Capture the cell that displays the provided text and extract its (X, Y) central coordinate. 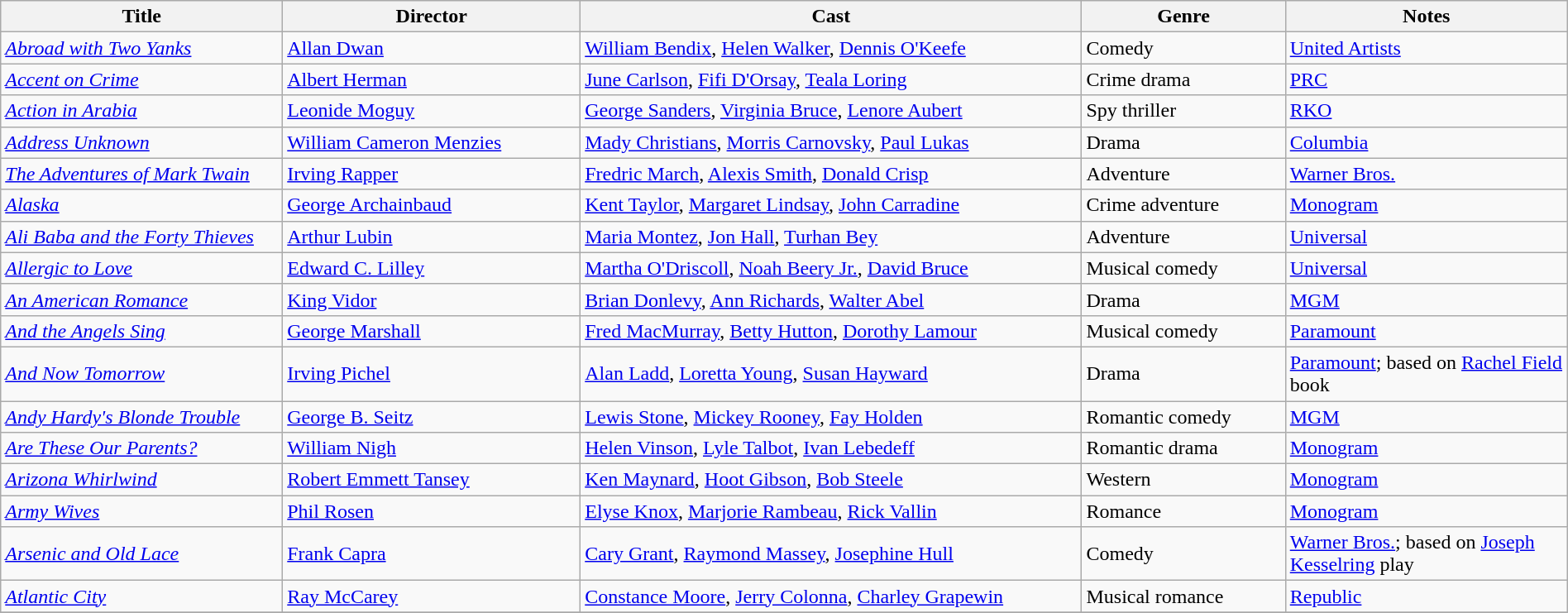
Spy thriller (1183, 111)
Ali Baba and the Forty Thieves (142, 237)
Fredric March, Alexis Smith, Donald Crisp (831, 174)
Accent on Crime (142, 79)
William Cameron Menzies (432, 142)
Albert Herman (432, 79)
Ken Maynard, Hoot Gibson, Bob Steele (831, 480)
Warner Bros.; based on Joseph Kesselring play (1426, 554)
Arsenic and Old Lace (142, 554)
Alaska (142, 205)
Romantic drama (1183, 448)
Arthur Lubin (432, 237)
William Bendix, Helen Walker, Dennis O'Keefe (831, 48)
George Sanders, Virginia Bruce, Lenore Aubert (831, 111)
Warner Bros. (1426, 174)
George B. Seitz (432, 416)
Allergic to Love (142, 268)
Maria Montez, Jon Hall, Turhan Bey (831, 237)
Martha O'Driscoll, Noah Beery Jr., David Bruce (831, 268)
Brian Donlevy, Ann Richards, Walter Abel (831, 299)
And the Angels Sing (142, 331)
William Nigh (432, 448)
Kent Taylor, Margaret Lindsay, John Carradine (831, 205)
Paramount; based on Rachel Field book (1426, 374)
Director (432, 17)
Musical romance (1183, 596)
Columbia (1426, 142)
Crime adventure (1183, 205)
Alan Ladd, Loretta Young, Susan Hayward (831, 374)
Elyse Knox, Marjorie Rambeau, Rick Vallin (831, 511)
Ray McCarey (432, 596)
Cary Grant, Raymond Massey, Josephine Hull (831, 554)
Helen Vinson, Lyle Talbot, Ivan Lebedeff (831, 448)
Constance Moore, Jerry Colonna, Charley Grapewin (831, 596)
Irving Rapper (432, 174)
United Artists (1426, 48)
Cast (831, 17)
Robert Emmett Tansey (432, 480)
Romance (1183, 511)
Are These Our Parents? (142, 448)
Action in Arabia (142, 111)
Western (1183, 480)
Edward C. Lilley (432, 268)
Andy Hardy's Blonde Trouble (142, 416)
PRC (1426, 79)
June Carlson, Fifi D'Orsay, Teala Loring (831, 79)
Atlantic City (142, 596)
Genre (1183, 17)
RKO (1426, 111)
Abroad with Two Yanks (142, 48)
Leonide Moguy (432, 111)
Notes (1426, 17)
Title (142, 17)
Address Unknown (142, 142)
George Archainbaud (432, 205)
Republic (1426, 596)
Arizona Whirlwind (142, 480)
Army Wives (142, 511)
Allan Dwan (432, 48)
Romantic comedy (1183, 416)
Fred MacMurray, Betty Hutton, Dorothy Lamour (831, 331)
George Marshall (432, 331)
Lewis Stone, Mickey Rooney, Fay Holden (831, 416)
Paramount (1426, 331)
Irving Pichel (432, 374)
Mady Christians, Morris Carnovsky, Paul Lukas (831, 142)
The Adventures of Mark Twain (142, 174)
Frank Capra (432, 554)
And Now Tomorrow (142, 374)
Phil Rosen (432, 511)
King Vidor (432, 299)
Crime drama (1183, 79)
An American Romance (142, 299)
